Search for the cell housing the specified text and yield its [X, Y] center coordinate. 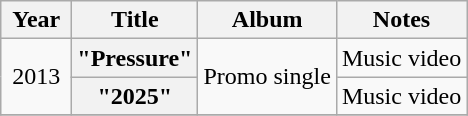
"Pressure" [135, 58]
Promo single [267, 77]
Notes [401, 20]
Title [135, 20]
"2025" [135, 96]
Album [267, 20]
Year [36, 20]
2013 [36, 77]
